Provide the (X, Y) coordinate of the cell's center where the given text is located.  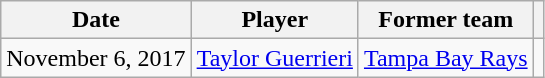
Tampa Bay Rays (446, 58)
Former team (446, 20)
Player (274, 20)
Date (96, 20)
November 6, 2017 (96, 58)
Taylor Guerrieri (274, 58)
